Output the (X, Y) coordinate of the center of the cell containing the given text.  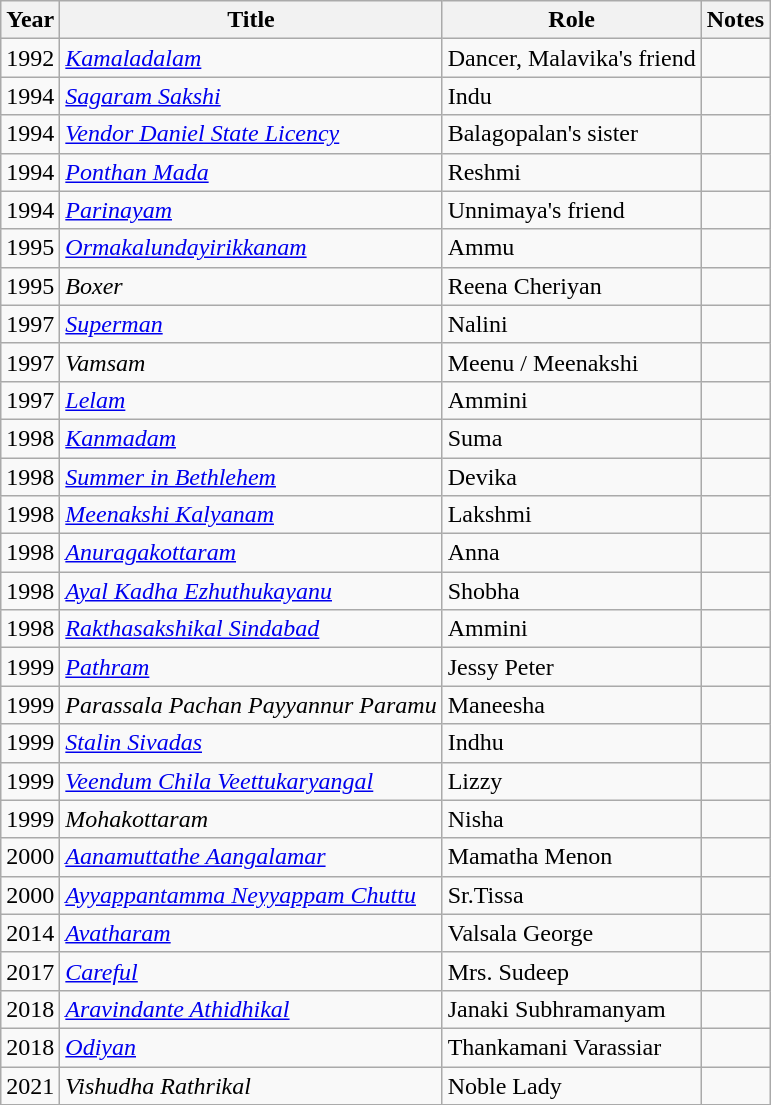
Ayal Kadha Ezhuthukayanu (251, 591)
Aravindante Athidhikal (251, 1009)
Year (30, 20)
Role (572, 20)
Kanmadam (251, 438)
Suma (572, 438)
Dancer, Malavika's friend (572, 58)
Devika (572, 477)
Reena Cheriyan (572, 286)
Nalini (572, 324)
Mamatha Menon (572, 857)
Vishudha Rathrikal (251, 1085)
Title (251, 20)
Lizzy (572, 781)
Boxer (251, 286)
2017 (30, 971)
Meenu / Meenakshi (572, 362)
Sagaram Sakshi (251, 96)
Anna (572, 553)
Janaki Subhramanyam (572, 1009)
Veendum Chila Veettukaryangal (251, 781)
Reshmi (572, 172)
Careful (251, 971)
Lelam (251, 400)
Balagopalan's sister (572, 134)
Unnimaya's friend (572, 210)
Ponthan Mada (251, 172)
Mrs. Sudeep (572, 971)
Mohakottaram (251, 819)
Kamaladalam (251, 58)
Vamsam (251, 362)
Aanamuttathe Aangalamar (251, 857)
Sr.Tissa (572, 895)
2021 (30, 1085)
Odiyan (251, 1047)
Noble Lady (572, 1085)
Shobha (572, 591)
Nisha (572, 819)
Rakthasakshikal Sindabad (251, 629)
Anuragakottaram (251, 553)
Lakshmi (572, 515)
Indhu (572, 743)
Superman (251, 324)
Meenakshi Kalyanam (251, 515)
Ormakalundayirikkanam (251, 248)
Ammu (572, 248)
Jessy Peter (572, 667)
Indu (572, 96)
1992 (30, 58)
Notes (735, 20)
Stalin Sivadas (251, 743)
Summer in Bethlehem (251, 477)
Ayyappantamma Neyyappam Chuttu (251, 895)
Parassala Pachan Payyannur Paramu (251, 705)
Valsala George (572, 933)
Parinayam (251, 210)
Maneesha (572, 705)
Pathram (251, 667)
Vendor Daniel State Licency (251, 134)
Thankamani Varassiar (572, 1047)
2014 (30, 933)
Avatharam (251, 933)
